Locate the cell with the specified text and output its [x, y] center coordinate. 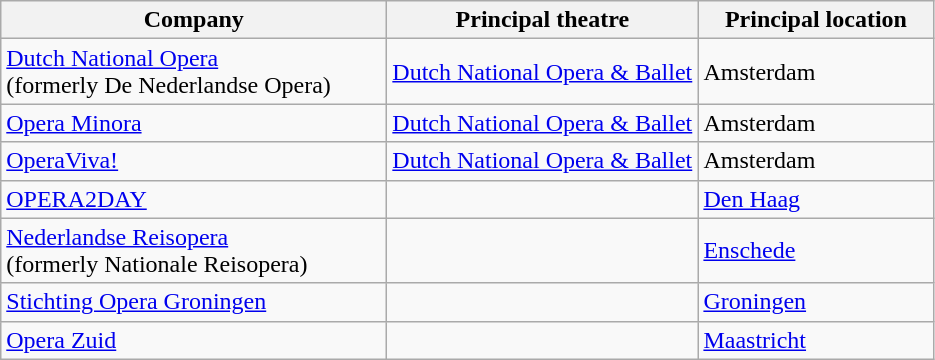
Company [194, 20]
OperaViva! [194, 161]
Opera Minora [194, 123]
Principal theatre [542, 20]
Maastricht [816, 340]
Dutch National Opera(formerly De Nederlandse Opera) [194, 72]
Den Haag [816, 199]
Principal location [816, 20]
Stichting Opera Groningen [194, 302]
Nederlandse Reisopera(formerly Nationale Reisopera) [194, 250]
Enschede [816, 250]
OPERA2DAY [194, 199]
Groningen [816, 302]
Opera Zuid [194, 340]
